Identify which cell holds the provided text, then report its [X, Y] central coordinate. 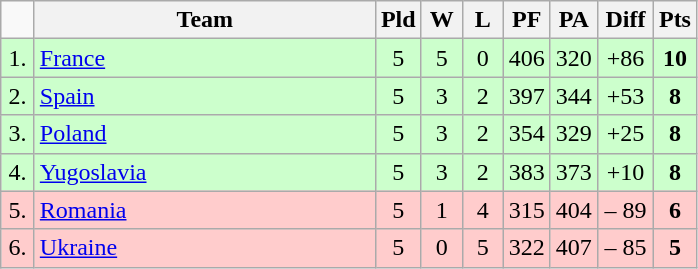
Diff [625, 20]
404 [574, 210]
3. [18, 134]
– 89 [625, 210]
354 [526, 134]
4. [18, 172]
Pld [398, 20]
406 [526, 58]
+25 [625, 134]
– 85 [625, 248]
4 [482, 210]
320 [574, 58]
Yugoslavia [204, 172]
+86 [625, 58]
407 [574, 248]
PF [526, 20]
10 [674, 58]
1. [18, 58]
L [482, 20]
Poland [204, 134]
373 [574, 172]
Romania [204, 210]
2. [18, 96]
+10 [625, 172]
Team [204, 20]
Spain [204, 96]
344 [574, 96]
383 [526, 172]
PA [574, 20]
6 [674, 210]
6. [18, 248]
W [442, 20]
Pts [674, 20]
Ukraine [204, 248]
+53 [625, 96]
315 [526, 210]
5. [18, 210]
397 [526, 96]
1 [442, 210]
France [204, 58]
329 [574, 134]
322 [526, 248]
